Find where the given text appears and provide that cell's center as (X, Y) coordinate. 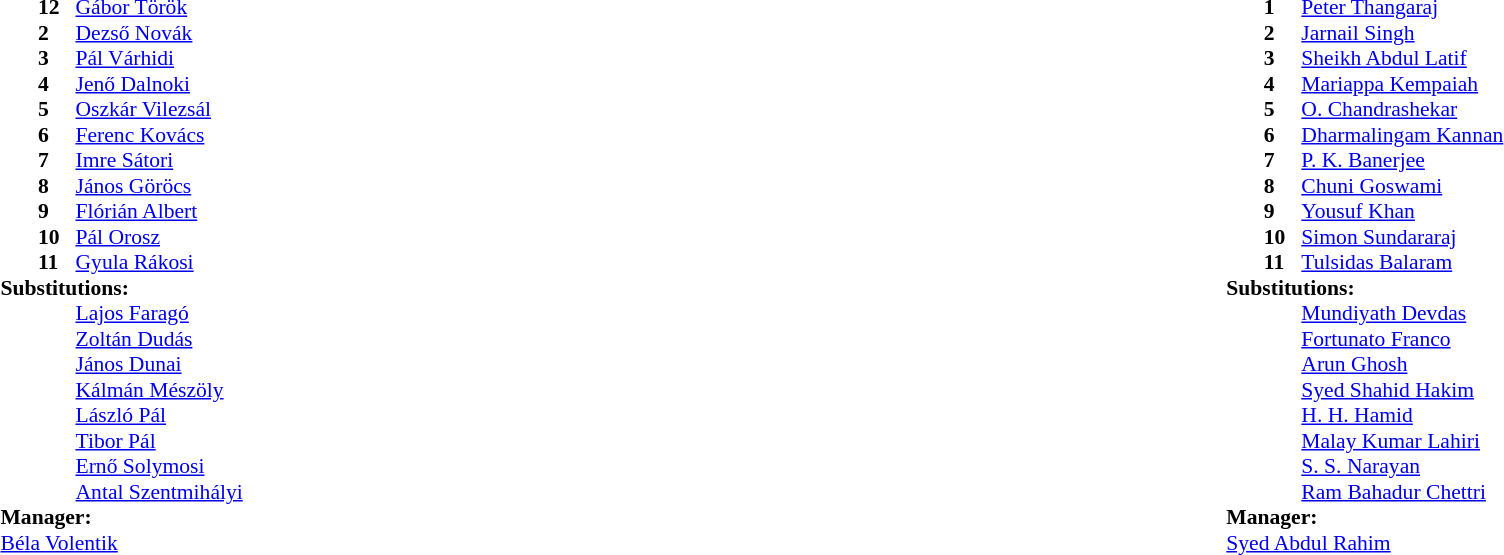
Mariappa Kempaiah (1402, 84)
Yousuf Khan (1402, 211)
Simon Sundararaj (1402, 237)
Jenő Dalnoki (160, 84)
Ram Bahadur Chettri (1402, 492)
O. Chandrashekar (1402, 109)
Fortunato Franco (1402, 339)
Kálmán Mészöly (160, 390)
P. K. Banerjee (1402, 161)
Tibor Pál (160, 441)
Sheikh Abdul Latif (1402, 59)
S. S. Narayan (1402, 467)
Imre Sátori (160, 161)
Pál Várhidi (160, 59)
Dharmalingam Kannan (1402, 135)
Malay Kumar Lahiri (1402, 441)
Tulsidas Balaram (1402, 263)
Lajos Faragó (160, 313)
Flórián Albert (160, 211)
Gyula Rákosi (160, 263)
H. H. Hamid (1402, 415)
Oszkár Vilezsál (160, 109)
Ernő Solymosi (160, 467)
Chuni Goswami (1402, 186)
János Göröcs (160, 186)
László Pál (160, 415)
Zoltán Dudás (160, 339)
Jarnail Singh (1402, 33)
Ferenc Kovács (160, 135)
Antal Szentmihályi (160, 492)
Arun Ghosh (1402, 365)
Pál Orosz (160, 237)
János Dunai (160, 365)
Mundiyath Devdas (1402, 313)
Dezső Novák (160, 33)
Syed Shahid Hakim (1402, 390)
